Find where the given text appears and provide that cell's center as (x, y) coordinate. 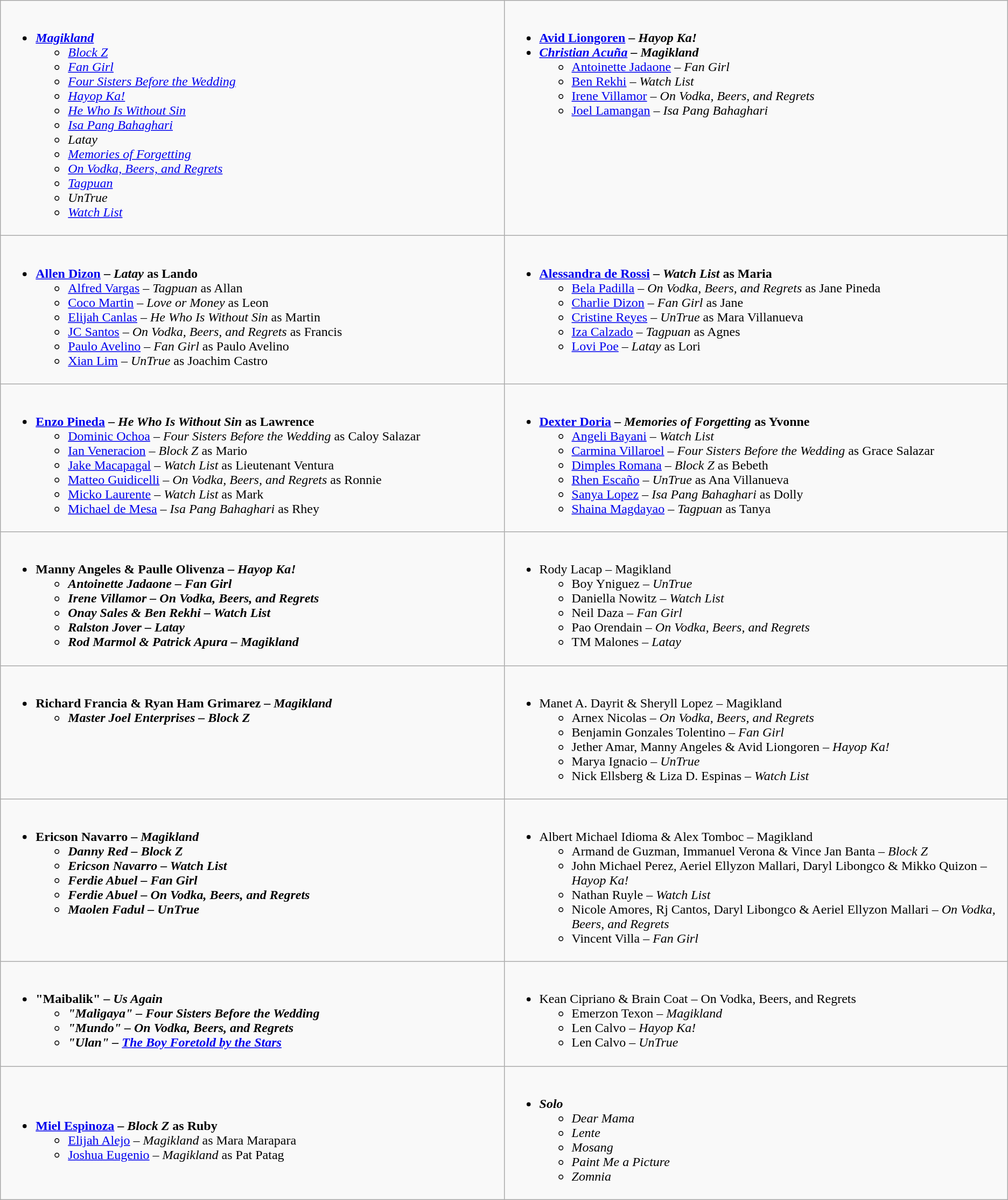
Miel Espinoza – Block Z as RubyElijah Alejo – Magikland as Mara MaraparaJoshua Eugenio – Magikland as Pat Patag (252, 1133)
"Maibalik" – Us Again"Maligaya" – Four Sisters Before the Wedding"Mundo" – On Vodka, Beers, and Regrets"Ulan" – The Boy Foretold by the Stars (252, 1014)
Kean Cipriano & Brain Coat – On Vodka, Beers, and RegretsEmerzon Texon – MagiklandLen Calvo – Hayop Ka!Len Calvo – UnTrue (756, 1014)
Richard Francia & Ryan Ham Grimarez – MagiklandMaster Joel Enterprises – Block Z (252, 732)
SoloDear MamaLenteMosangPaint Me a PictureZomnia (756, 1133)
